Pinpoint the cell where the given text exists, returning its [X, Y] midpoint coordinate. 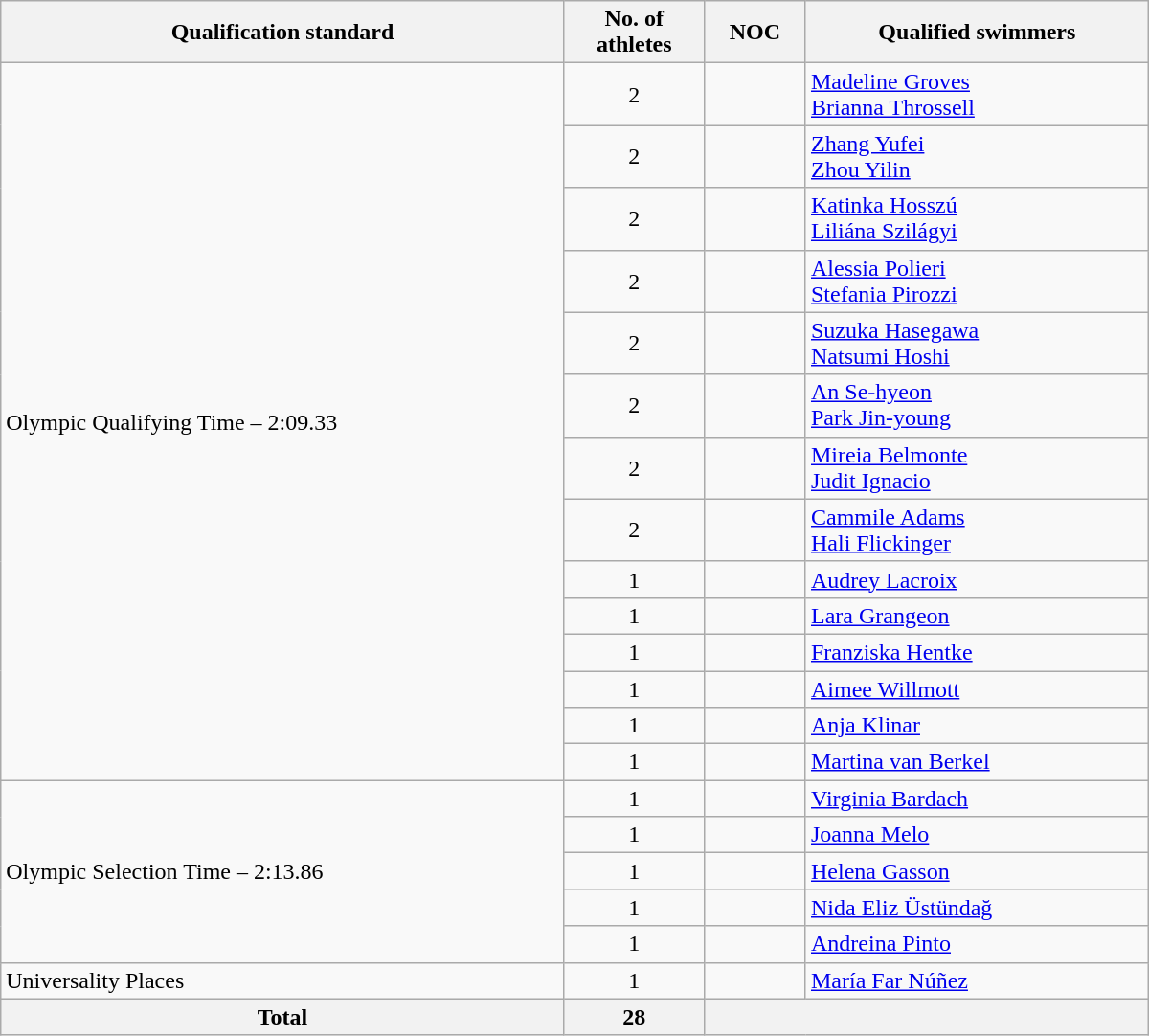
Virginia Bardach [977, 799]
Suzuka HasegawaNatsumi Hoshi [977, 343]
Zhang YufeiZhou Yilin [977, 157]
Qualified swimmers [977, 33]
Martina van Berkel [977, 762]
Cammile AdamsHali Flickinger [977, 530]
Audrey Lacroix [977, 579]
Olympic Qualifying Time – 2:09.33 [283, 421]
No. of athletes [634, 33]
Katinka HosszúLiliána Szilágyi [977, 218]
Mireia BelmonteJudit Ignacio [977, 467]
Alessia PolieriStefania Pirozzi [977, 282]
Andreina Pinto [977, 944]
Total [283, 1017]
NOC [755, 33]
María Far Núñez [977, 980]
Nida Eliz Üstündağ [977, 908]
Olympic Selection Time – 2:13.86 [283, 871]
Universality Places [283, 980]
Aimee Willmott [977, 688]
Madeline GrovesBrianna Throssell [977, 94]
Joanna Melo [977, 835]
28 [634, 1017]
Franziska Hentke [977, 652]
Anja Klinar [977, 726]
An Se-hyeonPark Jin-young [977, 406]
Helena Gasson [977, 871]
Lara Grangeon [977, 616]
Qualification standard [283, 33]
